Pinpoint the cell where the given text exists, returning its (X, Y) midpoint coordinate. 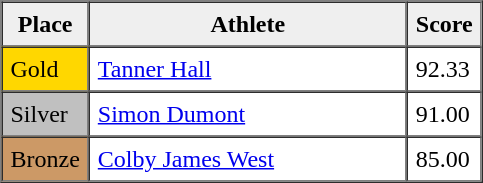
Simon Dumont (248, 114)
Gold (46, 68)
Athlete (248, 24)
92.33 (444, 68)
85.00 (444, 158)
91.00 (444, 114)
Score (444, 24)
Silver (46, 114)
Colby James West (248, 158)
Tanner Hall (248, 68)
Place (46, 24)
Bronze (46, 158)
